From the cell containing the given text, extract its center point as (x, y) coordinate. 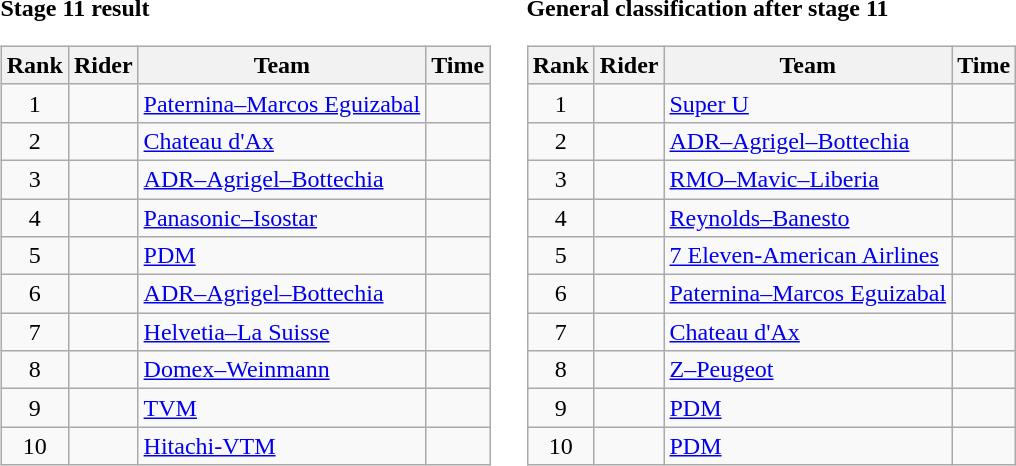
Reynolds–Banesto (808, 217)
Hitachi-VTM (282, 446)
Domex–Weinmann (282, 370)
Helvetia–La Suisse (282, 332)
Z–Peugeot (808, 370)
7 Eleven-American Airlines (808, 256)
TVM (282, 408)
Super U (808, 103)
Panasonic–Isostar (282, 217)
RMO–Mavic–Liberia (808, 179)
